Determine the (X, Y) coordinate at the center of the cell enclosing the given text.  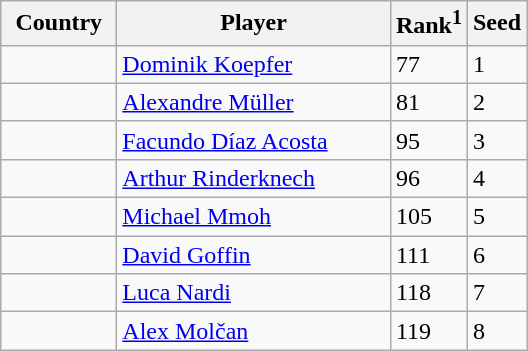
105 (428, 217)
118 (428, 293)
Alexandre Müller (254, 102)
95 (428, 140)
Dominik Koepfer (254, 64)
5 (496, 217)
8 (496, 331)
Alex Molčan (254, 331)
111 (428, 255)
Player (254, 24)
Facundo Díaz Acosta (254, 140)
4 (496, 178)
2 (496, 102)
Country (59, 24)
96 (428, 178)
119 (428, 331)
7 (496, 293)
1 (496, 64)
Michael Mmoh (254, 217)
Rank1 (428, 24)
3 (496, 140)
David Goffin (254, 255)
77 (428, 64)
Arthur Rinderknech (254, 178)
6 (496, 255)
Seed (496, 24)
81 (428, 102)
Luca Nardi (254, 293)
